Return the (X, Y) coordinate for the center point of the cell that contains the specified text.  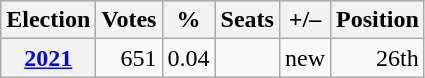
% (188, 20)
new (304, 58)
+/– (304, 20)
Election (48, 20)
0.04 (188, 58)
651 (129, 58)
Position (378, 20)
Votes (129, 20)
Seats (247, 20)
26th (378, 58)
2021 (48, 58)
